Determine the (x, y) coordinate at the center of the cell enclosing the given text.  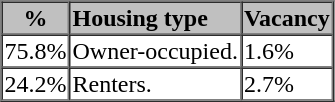
1.6% (287, 50)
Vacancy (287, 18)
Housing type (154, 18)
24.2% (36, 84)
2.7% (287, 84)
75.8% (36, 50)
Renters. (154, 84)
% (36, 18)
Owner-occupied. (154, 50)
